Locate the cell with the specified text and output its [X, Y] center coordinate. 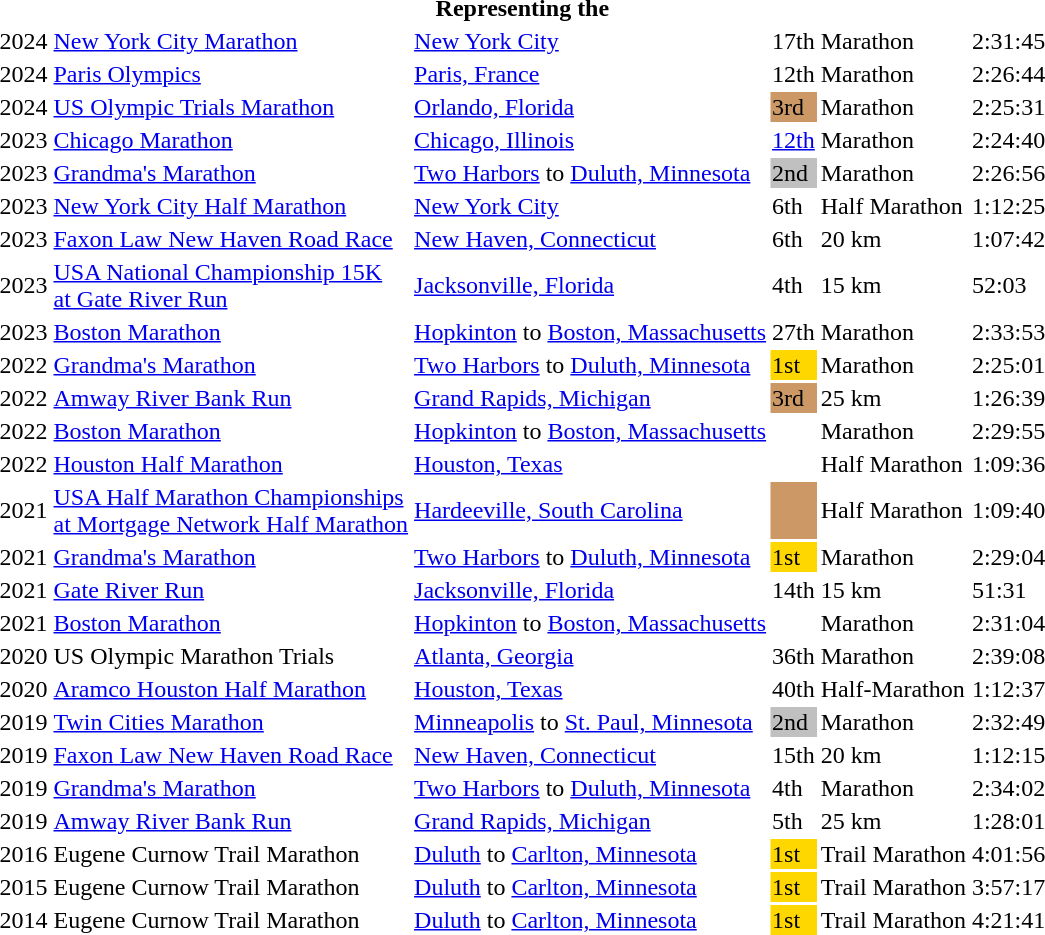
USA Half Marathon Championships at Mortgage Network Half Marathon [231, 510]
US Olympic Trials Marathon [231, 107]
5th [794, 821]
New York City Marathon [231, 41]
27th [794, 332]
Orlando, Florida [590, 107]
Chicago, Illinois [590, 140]
Twin Cities Marathon [231, 722]
Atlanta, Georgia [590, 656]
Paris, France [590, 74]
Half-Marathon [893, 689]
Gate River Run [231, 590]
USA National Championship 15Kat Gate River Run [231, 286]
Chicago Marathon [231, 140]
US Olympic Marathon Trials [231, 656]
Hardeeville, South Carolina [590, 510]
Aramco Houston Half Marathon [231, 689]
17th [794, 41]
40th [794, 689]
Houston Half Marathon [231, 464]
15th [794, 755]
Minneapolis to St. Paul, Minnesota [590, 722]
New York City Half Marathon [231, 206]
14th [794, 590]
Paris Olympics [231, 74]
36th [794, 656]
